Identify which cell holds the provided text, then report its [x, y] central coordinate. 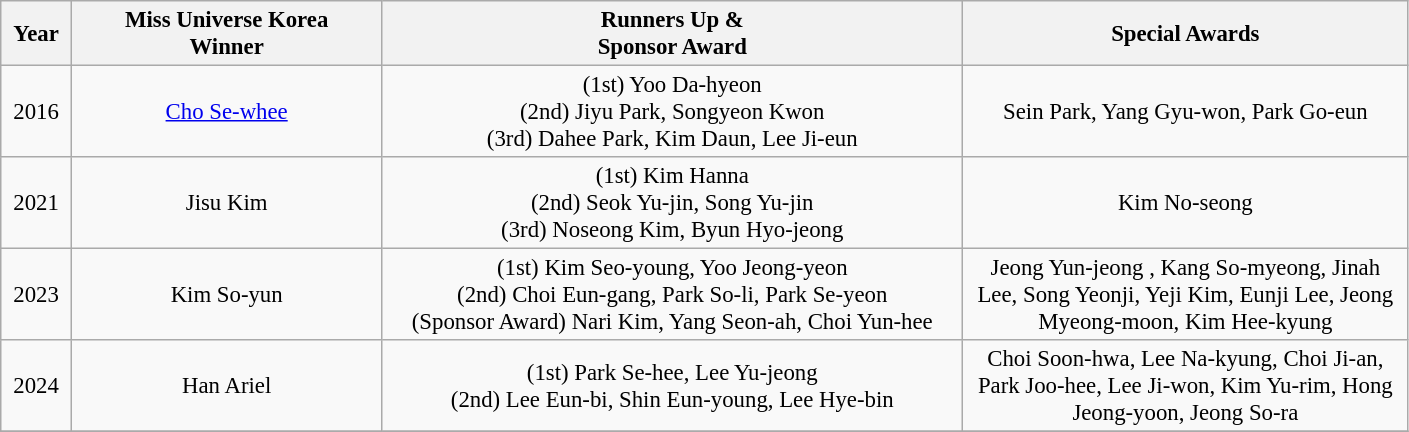
Cho Se-whee [226, 112]
(1st) Kim Seo-young, Yoo Jeong-yeon (2nd) Choi Eun-gang, Park So-li, Park Se-yeon (Sponsor Award) Nari Kim, Yang Seon-ah, Choi Yun-hee [672, 295]
Miss Universe Korea Winner [226, 34]
Special Awards [1186, 34]
Kim No-seong [1186, 203]
2021 [36, 203]
Han Ariel [226, 386]
2016 [36, 112]
Year [36, 34]
2024 [36, 386]
Jeong Yun-jeong , Kang So-myeong, Jinah Lee, Song Yeonji, Yeji Kim, Eunji Lee, Jeong Myeong-moon, Kim Hee-kyung [1186, 295]
(1st) Park Se-hee, Lee Yu-jeong (2nd) Lee Eun-bi, Shin Eun-young, Lee Hye-bin [672, 386]
(1st) Yoo Da-hyeon (2nd) Jiyu Park, Songyeon Kwon (3rd) Dahee Park, Kim Daun, Lee Ji-eun [672, 112]
Jisu Kim [226, 203]
Choi Soon-hwa, Lee Na-kyung, Choi Ji-an, Park Joo-hee, Lee Ji-won, Kim Yu-rim, Hong Jeong-yoon, Jeong So-ra [1186, 386]
Kim So-yun [226, 295]
Sein Park, Yang Gyu-won, Park Go-eun [1186, 112]
(1st) Kim Hanna (2nd) Seok Yu-jin, Song Yu-jin (3rd) Noseong Kim, Byun Hyo-jeong [672, 203]
Runners Up & Sponsor Award [672, 34]
2023 [36, 295]
